Find where the given text appears and provide that cell's center as [x, y] coordinate. 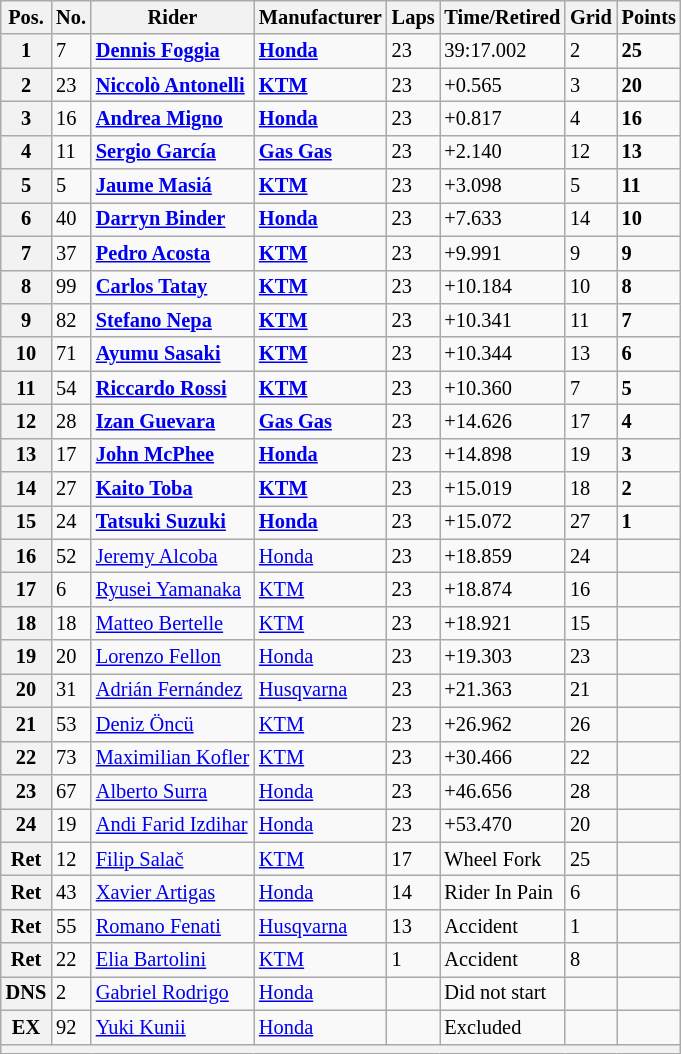
Deniz Öncü [172, 724]
Yuki Kunii [172, 1027]
Manufacturer [320, 17]
+10.360 [503, 388]
+53.470 [503, 825]
31 [71, 690]
99 [71, 287]
+3.098 [503, 186]
+2.140 [503, 152]
92 [71, 1027]
+46.656 [503, 791]
Gabriel Rodrigo [172, 993]
Ryusei Yamanaka [172, 589]
Carlos Tatay [172, 287]
67 [71, 791]
Kaito Toba [172, 489]
Excluded [503, 1027]
39:17.002 [503, 51]
+0.565 [503, 85]
Tatsuki Suzuki [172, 522]
Jaume Masiá [172, 186]
Sergio García [172, 152]
43 [71, 892]
Darryn Binder [172, 219]
55 [71, 926]
Grid [591, 17]
+14.898 [503, 455]
Pedro Acosta [172, 253]
40 [71, 219]
Andrea Migno [172, 118]
No. [71, 17]
Laps [414, 17]
DNS [26, 993]
Rider [172, 17]
37 [71, 253]
52 [71, 556]
John McPhee [172, 455]
Lorenzo Fellon [172, 657]
Rider In Pain [503, 892]
Izan Guevara [172, 421]
+0.817 [503, 118]
Maximilian Kofler [172, 758]
+26.962 [503, 724]
Alberto Surra [172, 791]
Romano Fenati [172, 926]
Pos. [26, 17]
Andi Farid Izdihar [172, 825]
Ayumu Sasaki [172, 354]
+18.874 [503, 589]
Points [649, 17]
+18.921 [503, 623]
Dennis Foggia [172, 51]
Filip Salač [172, 859]
+10.341 [503, 320]
26 [591, 724]
+10.344 [503, 354]
82 [71, 320]
Riccardo Rossi [172, 388]
+15.072 [503, 522]
+18.859 [503, 556]
+9.991 [503, 253]
Stefano Nepa [172, 320]
Niccolò Antonelli [172, 85]
Xavier Artigas [172, 892]
Matteo Bertelle [172, 623]
71 [71, 354]
+30.466 [503, 758]
+7.633 [503, 219]
+14.626 [503, 421]
53 [71, 724]
Jeremy Alcoba [172, 556]
Wheel Fork [503, 859]
+21.363 [503, 690]
EX [26, 1027]
Adrián Fernández [172, 690]
Elia Bartolini [172, 960]
54 [71, 388]
+15.019 [503, 489]
+19.303 [503, 657]
73 [71, 758]
+10.184 [503, 287]
Time/Retired [503, 17]
Did not start [503, 993]
